Detect which cell encompasses the target text, then output its (X, Y) center coordinate. 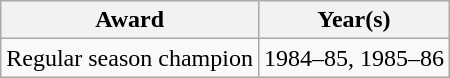
Award (130, 20)
Regular season champion (130, 58)
Year(s) (354, 20)
1984–85, 1985–86 (354, 58)
